Pinpoint the cell where the given text exists, returning its [X, Y] midpoint coordinate. 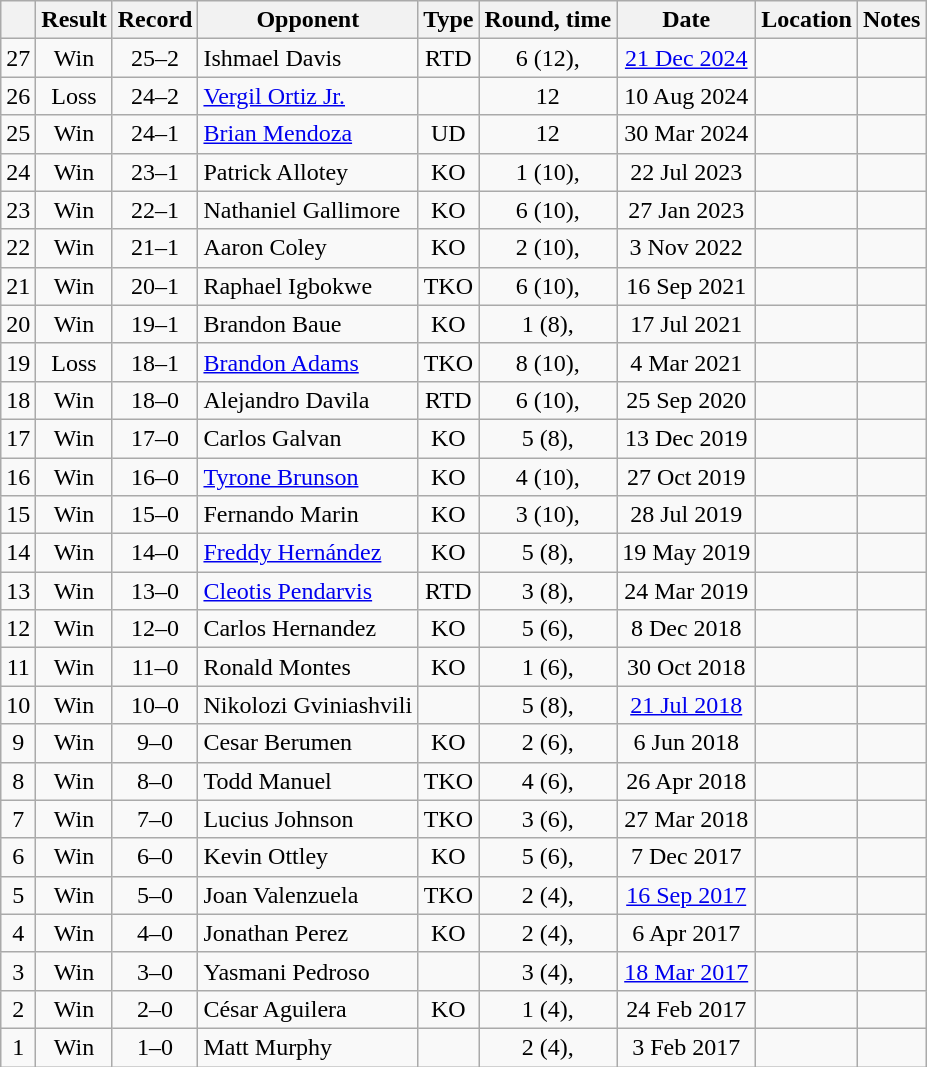
15–0 [155, 515]
Yasmani Pedroso [308, 971]
Carlos Hernandez [308, 629]
8–0 [155, 781]
26 [18, 96]
3 Nov 2022 [686, 248]
10 Aug 2024 [686, 96]
Nikolozi Gviniashvili [308, 705]
1 (6), [548, 667]
19–1 [155, 324]
25 Sep 2020 [686, 400]
10 [18, 705]
Raphael Igbokwe [308, 286]
Brandon Baue [308, 324]
18–0 [155, 400]
11–0 [155, 667]
4 (6), [548, 781]
Jonathan Perez [308, 933]
Freddy Hernández [308, 553]
13 [18, 591]
6 Jun 2018 [686, 743]
21–1 [155, 248]
1–0 [155, 1047]
9 [18, 743]
Brian Mendoza [308, 134]
César Aguilera [308, 1009]
Matt Murphy [308, 1047]
12–0 [155, 629]
16–0 [155, 477]
UD [448, 134]
22 Jul 2023 [686, 172]
18–1 [155, 362]
1 (4), [548, 1009]
17–0 [155, 438]
3 (8), [548, 591]
Ronald Montes [308, 667]
Aaron Coley [308, 248]
Vergil Ortiz Jr. [308, 96]
4 (10), [548, 477]
2 (10), [548, 248]
3 (6), [548, 819]
Todd Manuel [308, 781]
8 [18, 781]
7 [18, 819]
3 (4), [548, 971]
Cesar Berumen [308, 743]
6 [18, 857]
24–2 [155, 96]
4 [18, 933]
19 [18, 362]
16 Sep 2021 [686, 286]
Alejandro Davila [308, 400]
21 Dec 2024 [686, 58]
20 [18, 324]
24 Feb 2017 [686, 1009]
27 Jan 2023 [686, 210]
16 [18, 477]
2 (6), [548, 743]
24 Mar 2019 [686, 591]
4–0 [155, 933]
27 Mar 2018 [686, 819]
18 [18, 400]
Carlos Galvan [308, 438]
Date [686, 20]
3 Feb 2017 [686, 1047]
6 (12), [548, 58]
Tyrone Brunson [308, 477]
7–0 [155, 819]
16 Sep 2017 [686, 895]
1 (8), [548, 324]
21 Jul 2018 [686, 705]
15 [18, 515]
30 Oct 2018 [686, 667]
Lucius Johnson [308, 819]
Opponent [308, 20]
2 [18, 1009]
Location [807, 20]
25–2 [155, 58]
1 [18, 1047]
8 (10), [548, 362]
13–0 [155, 591]
17 [18, 438]
21 [18, 286]
7 Dec 2017 [686, 857]
8 Dec 2018 [686, 629]
9–0 [155, 743]
24–1 [155, 134]
Brandon Adams [308, 362]
Notes [891, 20]
20–1 [155, 286]
18 Mar 2017 [686, 971]
Cleotis Pendarvis [308, 591]
5–0 [155, 895]
24 [18, 172]
17 Jul 2021 [686, 324]
23 [18, 210]
19 May 2019 [686, 553]
4 Mar 2021 [686, 362]
22–1 [155, 210]
25 [18, 134]
23–1 [155, 172]
28 Jul 2019 [686, 515]
3–0 [155, 971]
Kevin Ottley [308, 857]
Round, time [548, 20]
22 [18, 248]
3 (10), [548, 515]
Ishmael Davis [308, 58]
Joan Valenzuela [308, 895]
2–0 [155, 1009]
5 [18, 895]
Record [155, 20]
27 [18, 58]
14 [18, 553]
27 Oct 2019 [686, 477]
26 Apr 2018 [686, 781]
Result [74, 20]
Nathaniel Gallimore [308, 210]
1 (10), [548, 172]
3 [18, 971]
30 Mar 2024 [686, 134]
Patrick Allotey [308, 172]
14–0 [155, 553]
6 Apr 2017 [686, 933]
Fernando Marin [308, 515]
6–0 [155, 857]
13 Dec 2019 [686, 438]
11 [18, 667]
10–0 [155, 705]
Type [448, 20]
